Detect which cell encompasses the target text, then output its [x, y] center coordinate. 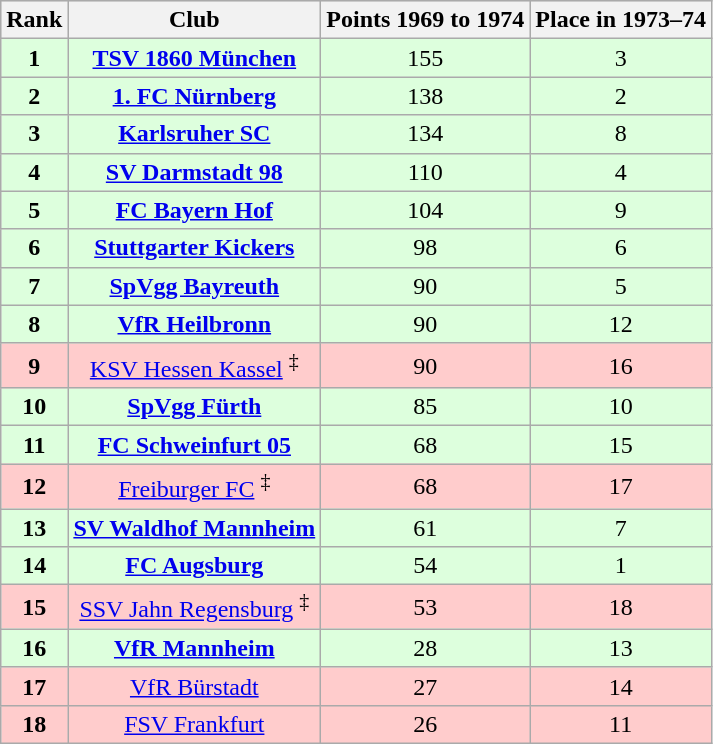
85 [426, 407]
27 [426, 686]
98 [426, 248]
SpVgg Fürth [194, 407]
FC Schweinfurt 05 [194, 445]
SSV Jahn Regensburg ‡ [194, 608]
VfR Bürstadt [194, 686]
TSV 1860 München [194, 58]
Club [194, 20]
110 [426, 172]
26 [426, 724]
FSV Frankfurt [194, 724]
SV Waldhof Mannheim [194, 528]
Stuttgarter Kickers [194, 248]
Place in 1973–74 [621, 20]
1. FC Nürnberg [194, 96]
Freiburger FC ‡ [194, 486]
FC Bayern Hof [194, 210]
KSV Hessen Kassel ‡ [194, 366]
53 [426, 608]
Rank [34, 20]
FC Augsburg [194, 566]
SpVgg Bayreuth [194, 286]
155 [426, 58]
104 [426, 210]
VfR Heilbronn [194, 324]
Points 1969 to 1974 [426, 20]
61 [426, 528]
134 [426, 134]
138 [426, 96]
SV Darmstadt 98 [194, 172]
54 [426, 566]
Karlsruher SC [194, 134]
28 [426, 648]
VfR Mannheim [194, 648]
